Output the [x, y] coordinate of the center of the cell containing the given text.  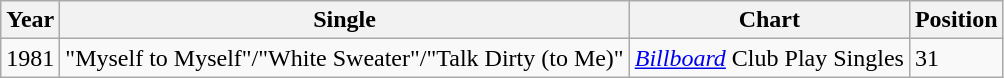
Chart [769, 20]
31 [956, 58]
Position [956, 20]
Single [344, 20]
"Myself to Myself"/"White Sweater"/"Talk Dirty (to Me)" [344, 58]
Year [30, 20]
1981 [30, 58]
Billboard Club Play Singles [769, 58]
